Return the (x, y) coordinate for the center point of the cell that contains the specified text.  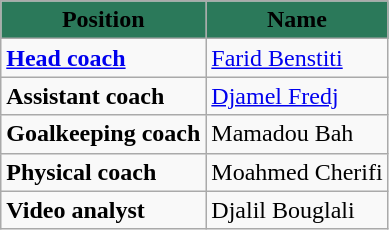
Farid Benstiti (297, 58)
Head coach (104, 58)
Moahmed Cherifi (297, 172)
Mamadou Bah (297, 134)
Name (297, 20)
Assistant coach (104, 96)
Djamel Fredj (297, 96)
Position (104, 20)
Goalkeeping coach (104, 134)
Physical coach (104, 172)
Video analyst (104, 210)
Djalil Bouglali (297, 210)
